Locate the cell with the specified text and output its (x, y) center coordinate. 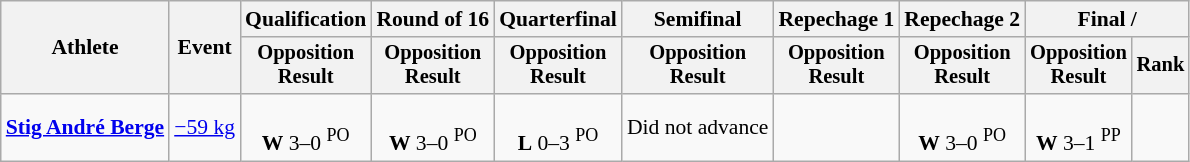
Repechage 2 (962, 19)
Qualification (306, 19)
−59 kg (204, 128)
Event (204, 48)
Final / (1107, 19)
L 0–3 PO (558, 128)
Repechage 1 (836, 19)
Stig André Berge (85, 128)
W 3–1 PP (1078, 128)
Round of 16 (432, 19)
Athlete (85, 48)
Semifinal (698, 19)
Rank (1161, 66)
Quarterfinal (558, 19)
Did not advance (698, 128)
